Capture the cell that displays the provided text and extract its [X, Y] central coordinate. 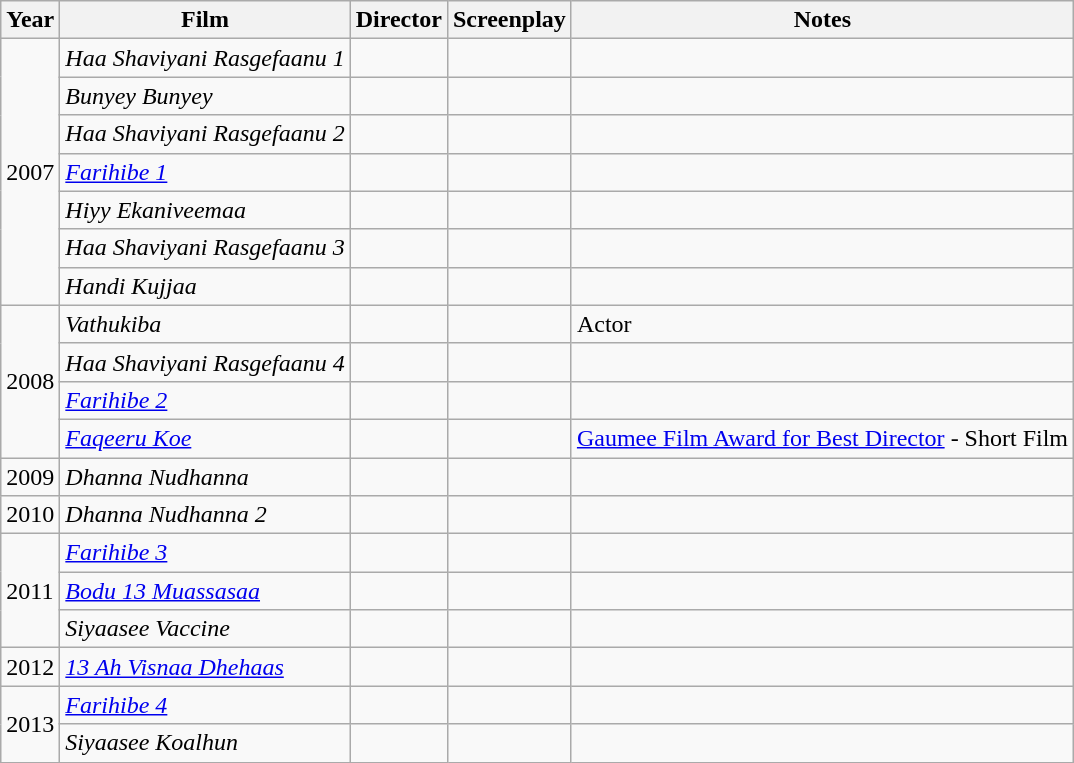
Faqeeru Koe [205, 438]
Haa Shaviyani Rasgefaanu 4 [205, 362]
Hiyy Ekaniveemaa [205, 210]
Siyaasee Vaccine [205, 629]
2007 [30, 172]
Bodu 13 Muassasaa [205, 591]
Film [205, 20]
Director [398, 20]
13 Ah Visnaa Dhehaas [205, 667]
2010 [30, 515]
Haa Shaviyani Rasgefaanu 1 [205, 58]
Farihibe 2 [205, 400]
Dhanna Nudhanna 2 [205, 515]
Haa Shaviyani Rasgefaanu 2 [205, 134]
2008 [30, 381]
Farihibe 1 [205, 172]
Gaumee Film Award for Best Director - Short Film [822, 438]
Haa Shaviyani Rasgefaanu 3 [205, 248]
Siyaasee Koalhun [205, 743]
Year [30, 20]
Notes [822, 20]
Bunyey Bunyey [205, 96]
Screenplay [509, 20]
Actor [822, 324]
2012 [30, 667]
Farihibe 3 [205, 553]
2009 [30, 477]
Dhanna Nudhanna [205, 477]
Vathukiba [205, 324]
Farihibe 4 [205, 705]
2011 [30, 591]
Handi Kujjaa [205, 286]
2013 [30, 724]
